Identify which cell holds the provided text, then report its [X, Y] central coordinate. 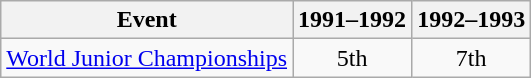
1991–1992 [352, 20]
Event [147, 20]
World Junior Championships [147, 58]
5th [352, 58]
7th [472, 58]
1992–1993 [472, 20]
